Locate the cell with the specified text and output its (x, y) center coordinate. 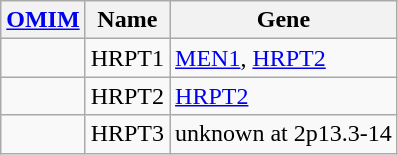
Name (127, 20)
HRPT1 (127, 58)
unknown at 2p13.3-14 (284, 134)
Gene (284, 20)
HRPT3 (127, 134)
OMIM (43, 20)
MEN1, HRPT2 (284, 58)
